Provide the (X, Y) coordinate of the cell's center where the given text is located.  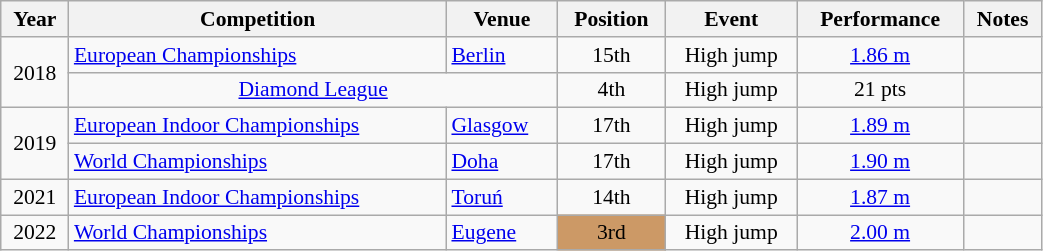
Diamond League (314, 90)
Glasgow (502, 126)
European Championships (258, 55)
2022 (35, 233)
3rd (611, 233)
15th (611, 55)
2021 (35, 197)
Venue (502, 19)
Doha (502, 162)
Year (35, 19)
Competition (258, 19)
Event (731, 19)
2018 (35, 72)
14th (611, 197)
Berlin (502, 55)
2.00 m (880, 233)
Notes (1002, 19)
Toruń (502, 197)
4th (611, 90)
21 pts (880, 90)
1.87 m (880, 197)
Eugene (502, 233)
2019 (35, 144)
1.90 m (880, 162)
1.89 m (880, 126)
Performance (880, 19)
Position (611, 19)
1.86 m (880, 55)
